Locate the cell with the specified text and output its [X, Y] center coordinate. 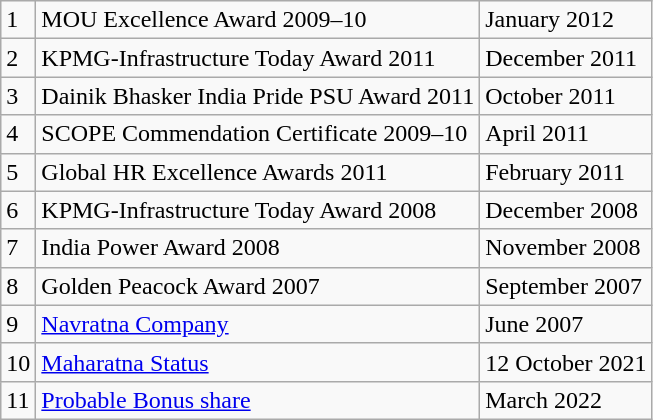
MOU Excellence Award 2009–10 [258, 20]
April 2011 [566, 134]
India Power Award 2008 [258, 248]
December 2011 [566, 58]
Maharatna Status [258, 362]
February 2011 [566, 172]
5 [18, 172]
11 [18, 400]
November 2008 [566, 248]
KPMG-Infrastructure Today Award 2011 [258, 58]
1 [18, 20]
March 2022 [566, 400]
Probable Bonus share [258, 400]
October 2011 [566, 96]
Golden Peacock Award 2007 [258, 286]
SCOPE Commendation Certificate 2009–10 [258, 134]
January 2012 [566, 20]
12 October 2021 [566, 362]
Dainik Bhasker India Pride PSU Award 2011 [258, 96]
Global HR Excellence Awards 2011 [258, 172]
7 [18, 248]
KPMG-Infrastructure Today Award 2008 [258, 210]
Navratna Company [258, 324]
June 2007 [566, 324]
6 [18, 210]
10 [18, 362]
9 [18, 324]
2 [18, 58]
September 2007 [566, 286]
8 [18, 286]
3 [18, 96]
4 [18, 134]
December 2008 [566, 210]
